Capture the cell that displays the provided text and extract its (X, Y) central coordinate. 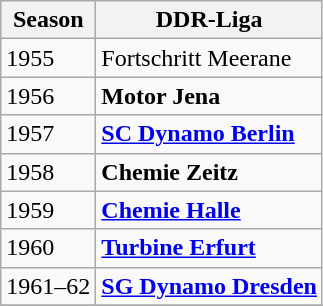
Motor Jena (210, 96)
1958 (48, 172)
Chemie Halle (210, 210)
1959 (48, 210)
1957 (48, 134)
SC Dynamo Berlin (210, 134)
1956 (48, 96)
1961–62 (48, 286)
SG Dynamo Dresden (210, 286)
Season (48, 20)
Chemie Zeitz (210, 172)
Turbine Erfurt (210, 248)
1960 (48, 248)
Fortschritt Meerane (210, 58)
1955 (48, 58)
DDR-Liga (210, 20)
